For the text-containing cell, return its midpoint in (X, Y) coordinate format. 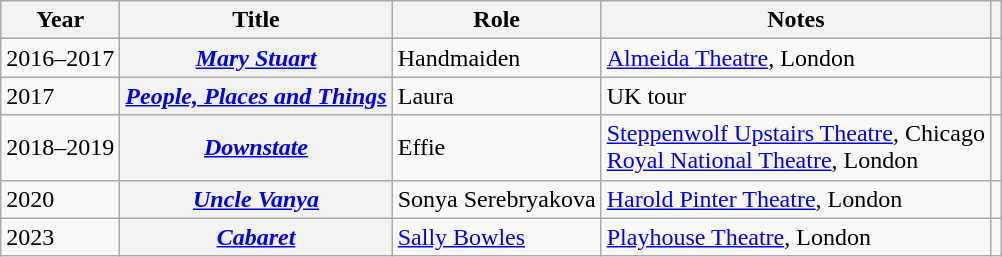
Uncle Vanya (256, 199)
Sally Bowles (496, 237)
Year (60, 20)
Effie (496, 148)
Notes (796, 20)
2023 (60, 237)
Laura (496, 96)
Mary Stuart (256, 58)
UK tour (796, 96)
Handmaiden (496, 58)
2020 (60, 199)
Almeida Theatre, London (796, 58)
Downstate (256, 148)
2017 (60, 96)
People, Places and Things (256, 96)
Cabaret (256, 237)
Steppenwolf Upstairs Theatre, ChicagoRoyal National Theatre, London (796, 148)
Role (496, 20)
Playhouse Theatre, London (796, 237)
Harold Pinter Theatre, London (796, 199)
2016–2017 (60, 58)
Sonya Serebryakova (496, 199)
Title (256, 20)
2018–2019 (60, 148)
